Identify which cell holds the provided text, then report its [X, Y] central coordinate. 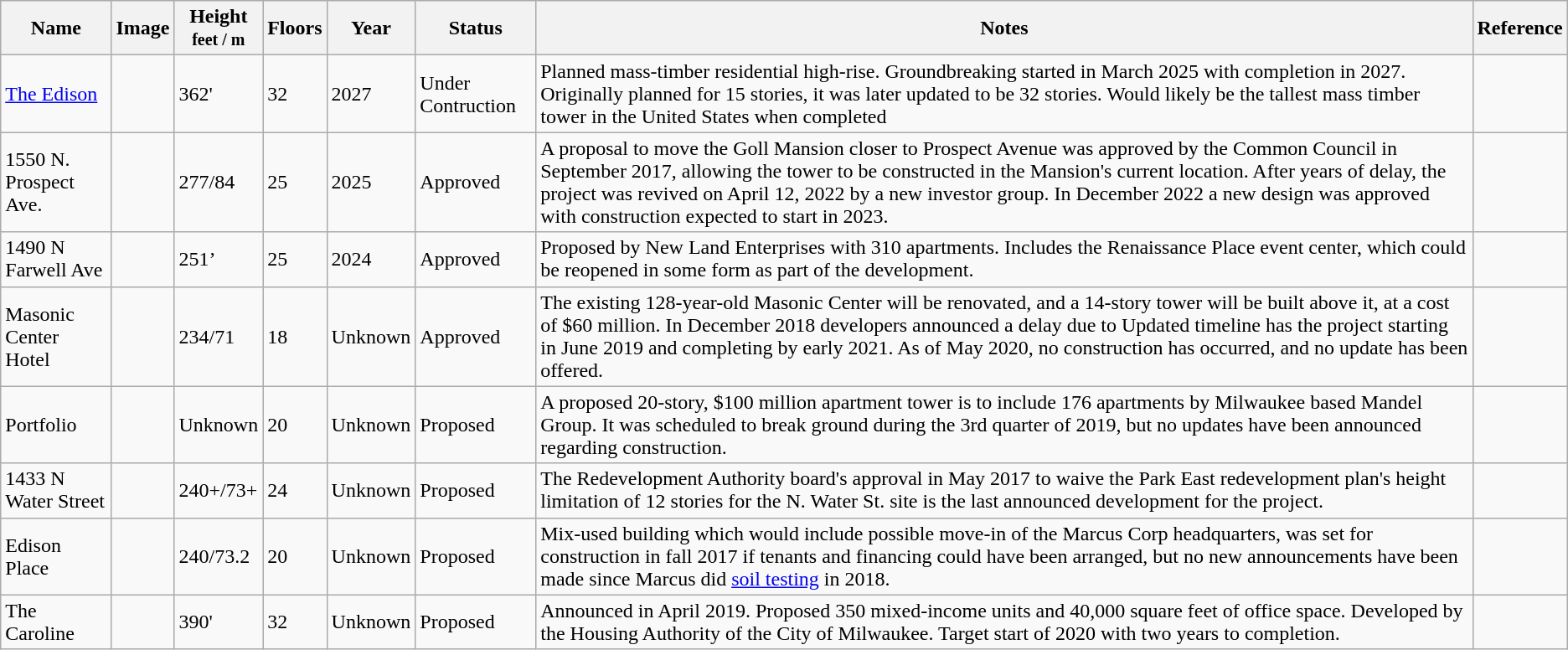
Name [56, 28]
Heightfeet / m [219, 28]
Under Contruction [476, 94]
Status [476, 28]
1433 N Water Street [56, 491]
240+/73+ [219, 491]
Image [142, 28]
251’ [219, 260]
The Edison [56, 94]
Reference [1519, 28]
390' [219, 622]
Masonic Center Hotel [56, 337]
2027 [371, 94]
Floors [295, 28]
The Caroline [56, 622]
277/84 [219, 183]
234/71 [219, 337]
Edison Place [56, 556]
240/73.2 [219, 556]
1490 N Farwell Ave [56, 260]
362' [219, 94]
24 [295, 491]
2025 [371, 183]
Year [371, 28]
18 [295, 337]
1550 N. Prospect Ave. [56, 183]
2024 [371, 260]
Portfolio [56, 425]
Notes [1004, 28]
